Output the [X, Y] coordinate of the center of the cell containing the given text.  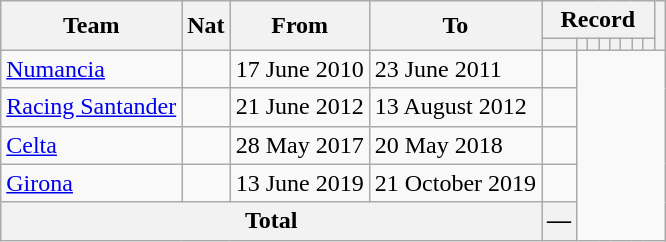
13 June 2019 [300, 183]
23 June 2011 [455, 69]
Nat [206, 26]
Racing Santander [92, 107]
28 May 2017 [300, 145]
20 May 2018 [455, 145]
Record [598, 20]
Team [92, 26]
Celta [92, 145]
13 August 2012 [455, 107]
To [455, 26]
— [560, 221]
17 June 2010 [300, 69]
Girona [92, 183]
21 October 2019 [455, 183]
From [300, 26]
Total [272, 221]
Numancia [92, 69]
21 June 2012 [300, 107]
